Locate the cell with the specified text and output its [x, y] center coordinate. 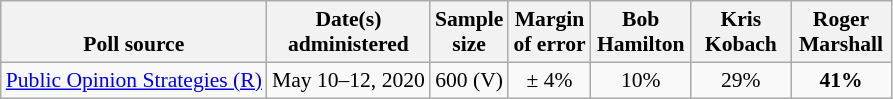
41% [841, 80]
Bob Hamilton [641, 32]
± 4% [549, 80]
600 (V) [469, 80]
Kris Kobach [741, 32]
Poll source [134, 32]
10% [641, 80]
Public Opinion Strategies (R) [134, 80]
29% [741, 80]
May 10–12, 2020 [348, 80]
Samplesize [469, 32]
Marginof error [549, 32]
Roger Marshall [841, 32]
Date(s)administered [348, 32]
